From the cell containing the given text, extract its center point as [x, y] coordinate. 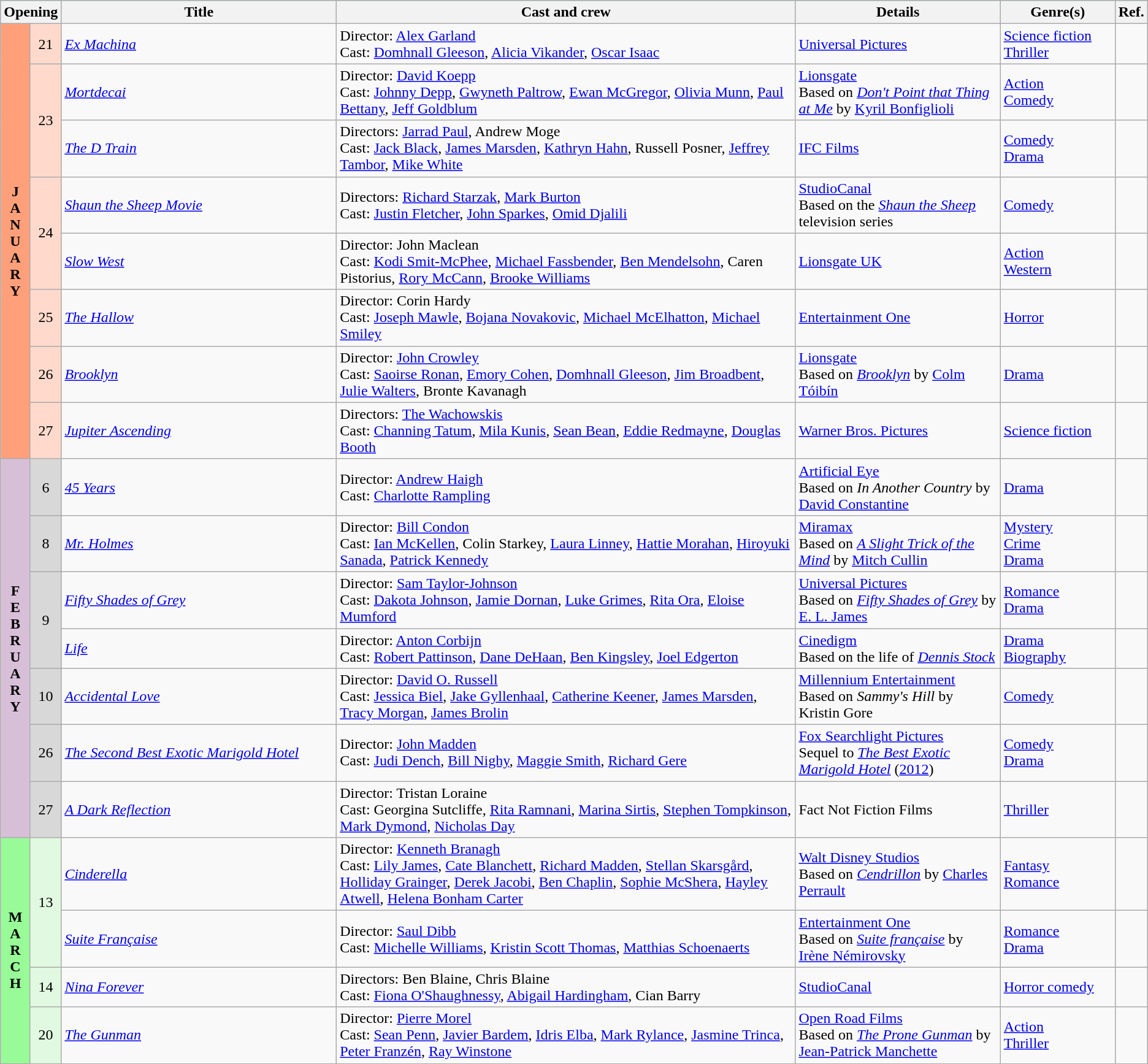
Fifty Shades of Grey [199, 600]
Lionsgate UK [898, 261]
MARCH [16, 951]
8 [45, 543]
Director: John Madden Cast: Judi Dench, Bill Nighy, Maggie Smith, Richard Gere [566, 753]
Horror comedy [1057, 987]
Jupiter Ascending [199, 431]
Fantasy Romance [1057, 875]
25 [45, 318]
Science fiction Thriller [1057, 44]
Action Western [1057, 261]
Directors: Richard Starzak, Mark Burton Cast: Justin Fletcher, John Sparkes, Omid Djalili [566, 205]
6 [45, 487]
Drama Biography [1057, 648]
Director: Andrew Haigh Cast: Charlotte Rampling [566, 487]
StudioCanal [898, 987]
Action Comedy [1057, 92]
Director: John Crowley Cast: Saoirse Ronan, Emory Cohen, Domhnall Gleeson, Jim Broadbent, Julie Walters, Bronte Kavanagh [566, 374]
24 [45, 233]
Fact Not Fiction Films [898, 809]
Directors: Ben Blaine, Chris Blaine Cast: Fiona O'Shaughnessy, Abigail Hardingham, Cian Barry [566, 987]
Walt Disney Studios Based on Cendrillon by Charles Perrault [898, 875]
Entertainment One [898, 318]
Suite Française [199, 939]
Genre(s) [1057, 12]
Cinedigm Based on the life of Dennis Stock [898, 648]
Director: Anton Corbijn Cast: Robert Pattinson, Dane DeHaan, Ben Kingsley, Joel Edgerton [566, 648]
IFC Films [898, 148]
Opening [31, 12]
Universal Pictures [898, 44]
Cinderella [199, 875]
Director: Bill Condon Cast: Ian McKellen, Colin Starkey, Laura Linney, Hattie Morahan, Hiroyuki Sanada, Patrick Kennedy [566, 543]
The D Train [199, 148]
Mystery Crime Drama [1057, 543]
Open Road Films Based on The Prone Gunman by Jean-Patrick Manchette [898, 1035]
Details [898, 12]
Director: Corin Hardy Cast: Joseph Mawle, Bojana Novakovic, Michael McElhatton, Michael Smiley [566, 318]
Accidental Love [199, 697]
Mr. Holmes [199, 543]
Director: Sam Taylor-Johnson Cast: Dakota Johnson, Jamie Dornan, Luke Grimes, Rita Ora, Eloise Mumford [566, 600]
45 Years [199, 487]
Thriller [1057, 809]
Shaun the Sheep Movie [199, 205]
Nina Forever [199, 987]
13 [45, 903]
14 [45, 987]
Lionsgate Based on Brooklyn by Colm Tóibín [898, 374]
Brooklyn [199, 374]
Action Thriller [1057, 1035]
Director: Pierre Morel Cast: Sean Penn, Javier Bardem, Idris Elba, Mark Rylance, Jasmine Trinca, Peter Franzén, Ray Winstone [566, 1035]
23 [45, 120]
JANUARY [16, 242]
Title [199, 12]
StudioCanal Based on the Shaun the Sheep television series [898, 205]
Life [199, 648]
Cast and crew [566, 12]
Slow West [199, 261]
Horror [1057, 318]
A Dark Reflection [199, 809]
The Gunman [199, 1035]
Fox Searchlight Pictures Sequel to The Best Exotic Marigold Hotel (2012) [898, 753]
The Hallow [199, 318]
Director: Alex Garland Cast: Domhnall Gleeson, Alicia Vikander, Oscar Isaac [566, 44]
Entertainment One Based on Suite française by Irène Némirovsky [898, 939]
Universal Pictures Based on Fifty Shades of Grey by E. L. James [898, 600]
Warner Bros. Pictures [898, 431]
Director: David Koepp Cast: Johnny Depp, Gwyneth Paltrow, Ewan McGregor, Olivia Munn, Paul Bettany, Jeff Goldblum [566, 92]
Millennium Entertainment Based on Sammy's Hill by Kristin Gore [898, 697]
Mortdecai [199, 92]
Director: David O. Russell Cast: Jessica Biel, Jake Gyllenhaal, Catherine Keener, James Marsden, Tracy Morgan, James Brolin [566, 697]
Lionsgate Based on Don't Point that Thing at Me by Kyril Bonfiglioli [898, 92]
Director: Tristan Loraine Cast: Georgina Sutcliffe, Rita Ramnani, Marina Sirtis, Stephen Tompkinson, Mark Dymond, Nicholas Day [566, 809]
21 [45, 44]
Artificial Eye Based on In Another Country by David Constantine [898, 487]
10 [45, 697]
Director: Saul Dibb Cast: Michelle Williams, Kristin Scott Thomas, Matthias Schoenaerts [566, 939]
FEBRUARY [16, 648]
Ref. [1131, 12]
9 [45, 619]
Miramax Based on A Slight Trick of the Mind by Mitch Cullin [898, 543]
The Second Best Exotic Marigold Hotel [199, 753]
Ex Machina [199, 44]
20 [45, 1035]
Science fiction [1057, 431]
Directors: Jarrad Paul, Andrew Moge Cast: Jack Black, James Marsden, Kathryn Hahn, Russell Posner, Jeffrey Tambor, Mike White [566, 148]
Directors: The Wachowskis Cast: Channing Tatum, Mila Kunis, Sean Bean, Eddie Redmayne, Douglas Booth [566, 431]
Director: John Maclean Cast: Kodi Smit-McPhee, Michael Fassbender, Ben Mendelsohn, Caren Pistorius, Rory McCann, Brooke Williams [566, 261]
